From the cell containing the given text, extract its center point as [x, y] coordinate. 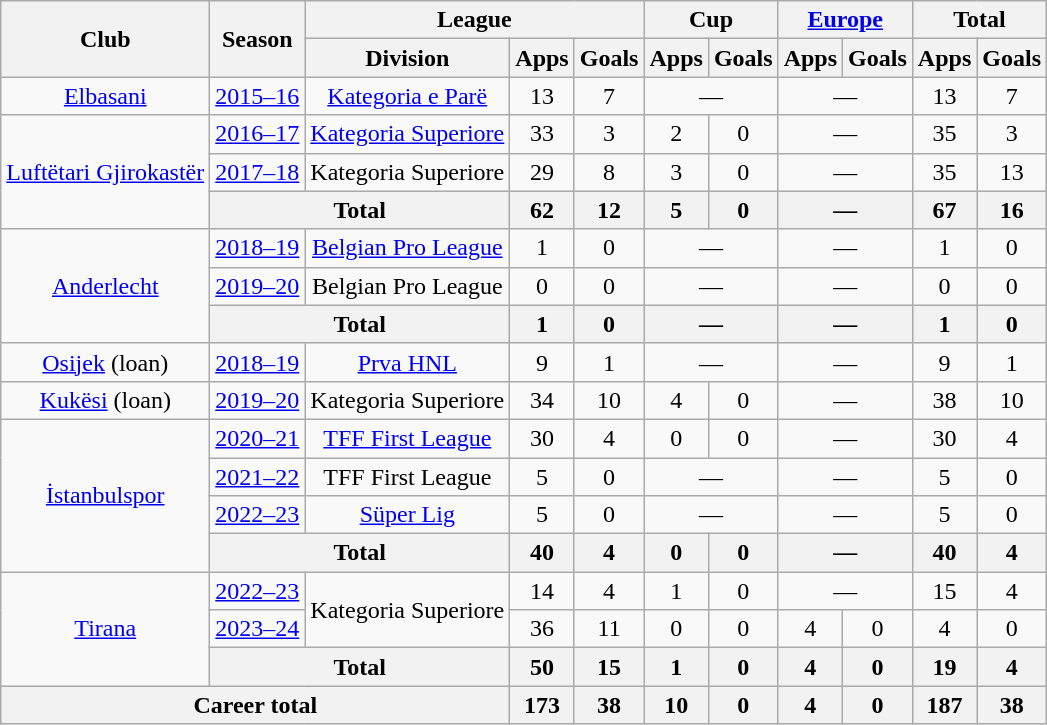
Elbasani [106, 96]
16 [1012, 210]
36 [542, 629]
Prva HNL [408, 362]
Kukësi (loan) [106, 400]
33 [542, 134]
173 [542, 705]
2016–17 [258, 134]
Osijek (loan) [106, 362]
Süper Lig [408, 515]
Season [258, 39]
67 [944, 210]
50 [542, 667]
Luftëtari Gjirokastër [106, 172]
2020–21 [258, 438]
8 [609, 172]
62 [542, 210]
İstanbulspor [106, 495]
187 [944, 705]
2017–18 [258, 172]
2021–22 [258, 477]
Division [408, 58]
29 [542, 172]
League [474, 20]
19 [944, 667]
Kategoria e Parë [408, 96]
Cup [711, 20]
11 [609, 629]
Tirana [106, 629]
Career total [256, 705]
Club [106, 39]
Anderlecht [106, 286]
2023–24 [258, 629]
34 [542, 400]
Europe [845, 20]
2015–16 [258, 96]
2 [676, 134]
14 [542, 591]
12 [609, 210]
